Scan for the cell matching the given text and deliver its [x, y] coordinate at center. 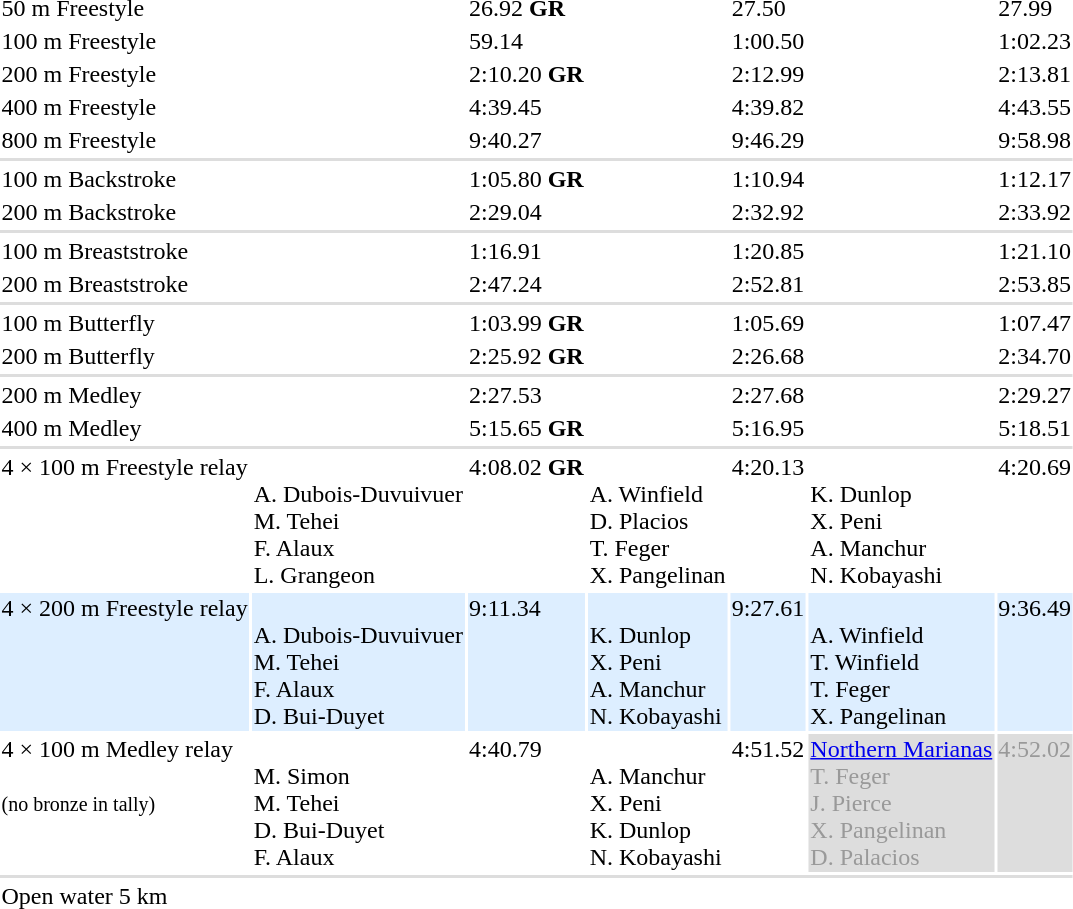
Northern Marianas T. FegerJ. PierceX. PangelinanD. Palacios [902, 803]
100 m Freestyle [124, 41]
A. WinfieldT. WinfieldT. FegerX. Pangelinan [902, 662]
1:05.80 GR [526, 179]
2:34.70 [1035, 356]
4:40.79 [526, 803]
A. ManchurX. PeniK. DunlopN. Kobayashi [658, 803]
A. WinfieldD. PlaciosT. FegerX. Pangelinan [658, 521]
4 × 100 m Freestyle relay [124, 521]
2:13.81 [1035, 74]
2:47.24 [526, 284]
1:00.50 [768, 41]
1:21.10 [1035, 251]
200 m Medley [124, 395]
1:03.99 GR [526, 323]
4:52.02 [1035, 803]
2:26.68 [768, 356]
2:27.53 [526, 395]
1:20.85 [768, 251]
200 m Butterfly [124, 356]
4:20.69 [1035, 521]
2:29.27 [1035, 395]
2:33.92 [1035, 212]
9:27.61 [768, 662]
M. SimonM. TeheiD. Bui-DuyetF. Alaux [358, 803]
2:53.85 [1035, 284]
9:11.34 [526, 662]
A. Dubois-DuvuivuerM. TeheiF. AlauxD. Bui-Duyet [358, 662]
2:27.68 [768, 395]
4:39.45 [526, 107]
200 m Backstroke [124, 212]
800 m Freestyle [124, 140]
4 × 200 m Freestyle relay [124, 662]
5:18.51 [1035, 428]
1:16.91 [526, 251]
400 m Freestyle [124, 107]
100 m Breaststroke [124, 251]
4:20.13 [768, 521]
400 m Medley [124, 428]
200 m Freestyle [124, 74]
2:25.92 GR [526, 356]
4:51.52 [768, 803]
9:36.49 [1035, 662]
1:10.94 [768, 179]
5:16.95 [768, 428]
4 × 100 m Medley relay(no bronze in tally) [124, 803]
2:29.04 [526, 212]
200 m Breaststroke [124, 284]
100 m Backstroke [124, 179]
4:43.55 [1035, 107]
5:15.65 GR [526, 428]
4:08.02 GR [526, 521]
9:58.98 [1035, 140]
2:32.92 [768, 212]
100 m Butterfly [124, 323]
1:12.17 [1035, 179]
2:52.81 [768, 284]
1:02.23 [1035, 41]
2:10.20 GR [526, 74]
9:46.29 [768, 140]
2:12.99 [768, 74]
1:05.69 [768, 323]
A. Dubois-DuvuivuerM. TeheiF. AlauxL. Grangeon [358, 521]
1:07.47 [1035, 323]
4:39.82 [768, 107]
59.14 [526, 41]
9:40.27 [526, 140]
